Find where the given text appears and provide that cell's center as (x, y) coordinate. 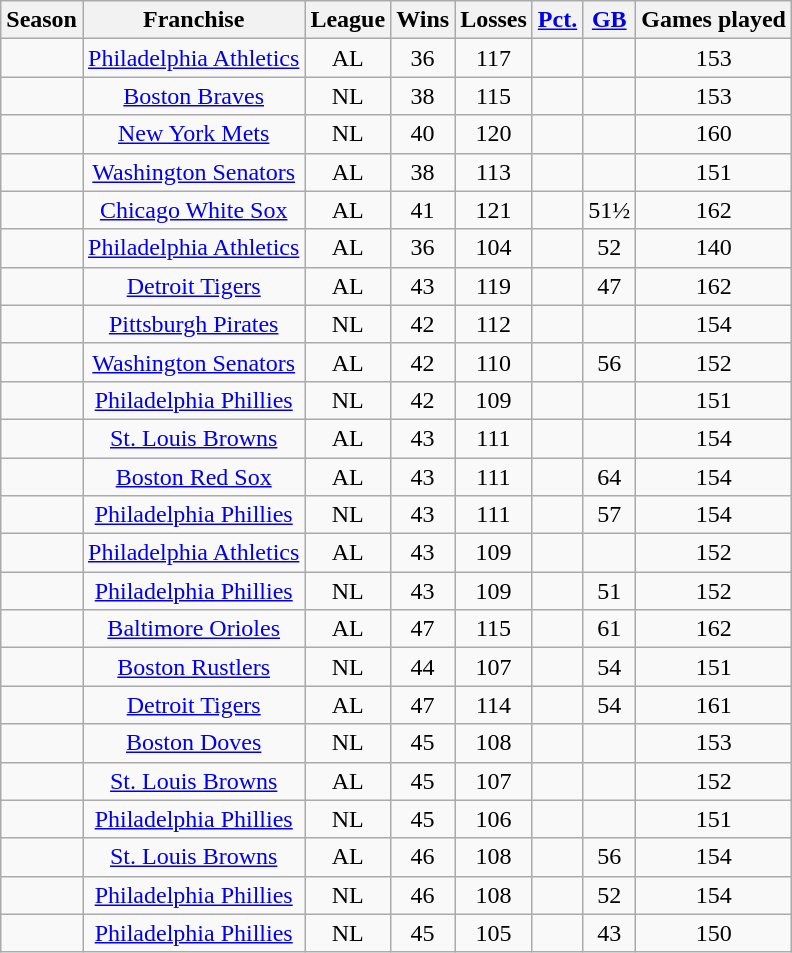
64 (610, 477)
140 (714, 248)
57 (610, 515)
Boston Red Sox (193, 477)
51 (610, 591)
Baltimore Orioles (193, 629)
117 (494, 58)
Boston Rustlers (193, 667)
113 (494, 172)
161 (714, 705)
Pct. (557, 20)
League (348, 20)
51½ (610, 210)
150 (714, 933)
119 (494, 286)
Losses (494, 20)
Season (42, 20)
40 (423, 134)
121 (494, 210)
120 (494, 134)
114 (494, 705)
Franchise (193, 20)
41 (423, 210)
104 (494, 248)
GB (610, 20)
Wins (423, 20)
44 (423, 667)
New York Mets (193, 134)
112 (494, 324)
160 (714, 134)
Boston Braves (193, 96)
105 (494, 933)
Pittsburgh Pirates (193, 324)
Chicago White Sox (193, 210)
Games played (714, 20)
106 (494, 819)
61 (610, 629)
Boston Doves (193, 743)
110 (494, 362)
